Determine the [X, Y] coordinate at the center of the cell enclosing the given text.  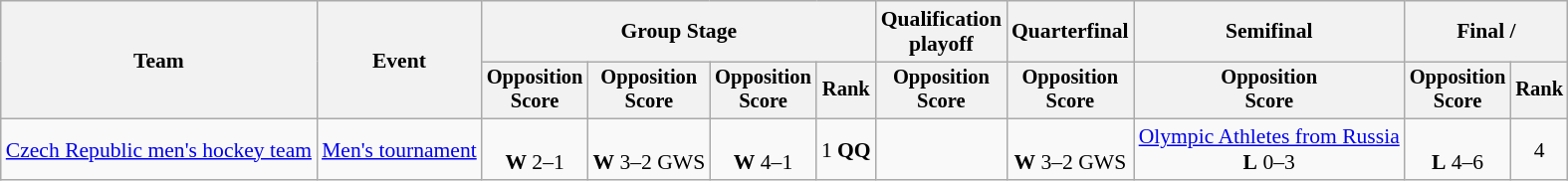
W 4–1 [763, 149]
Team [159, 60]
Olympic Athletes from RussiaL 0–3 [1269, 149]
Quarterfinal [1070, 32]
L 4–6 [1457, 149]
1 QQ [846, 149]
Semifinal [1269, 32]
Men's tournament [399, 149]
Qualificationplayoff [942, 32]
Event [399, 60]
Czech Republic men's hockey team [159, 149]
W 2–1 [536, 149]
Group Stage [679, 32]
Final / [1486, 32]
4 [1539, 149]
